Extract the (x, y) coordinate from the center of the cell holding the provided text.  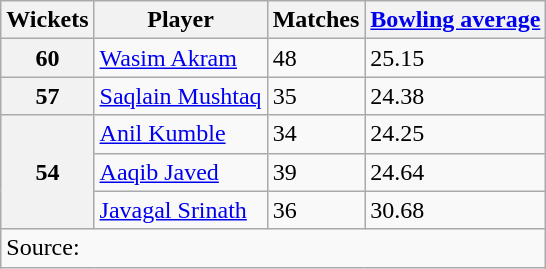
Anil Kumble (180, 134)
Matches (316, 20)
Aaqib Javed (180, 172)
24.38 (456, 96)
36 (316, 210)
Saqlain Mushtaq (180, 96)
57 (48, 96)
30.68 (456, 210)
54 (48, 172)
24.64 (456, 172)
39 (316, 172)
48 (316, 58)
Player (180, 20)
34 (316, 134)
35 (316, 96)
Wickets (48, 20)
Javagal Srinath (180, 210)
Wasim Akram (180, 58)
Bowling average (456, 20)
24.25 (456, 134)
Source: (274, 248)
25.15 (456, 58)
60 (48, 58)
